Output the [X, Y] coordinate of the center of the cell containing the given text.  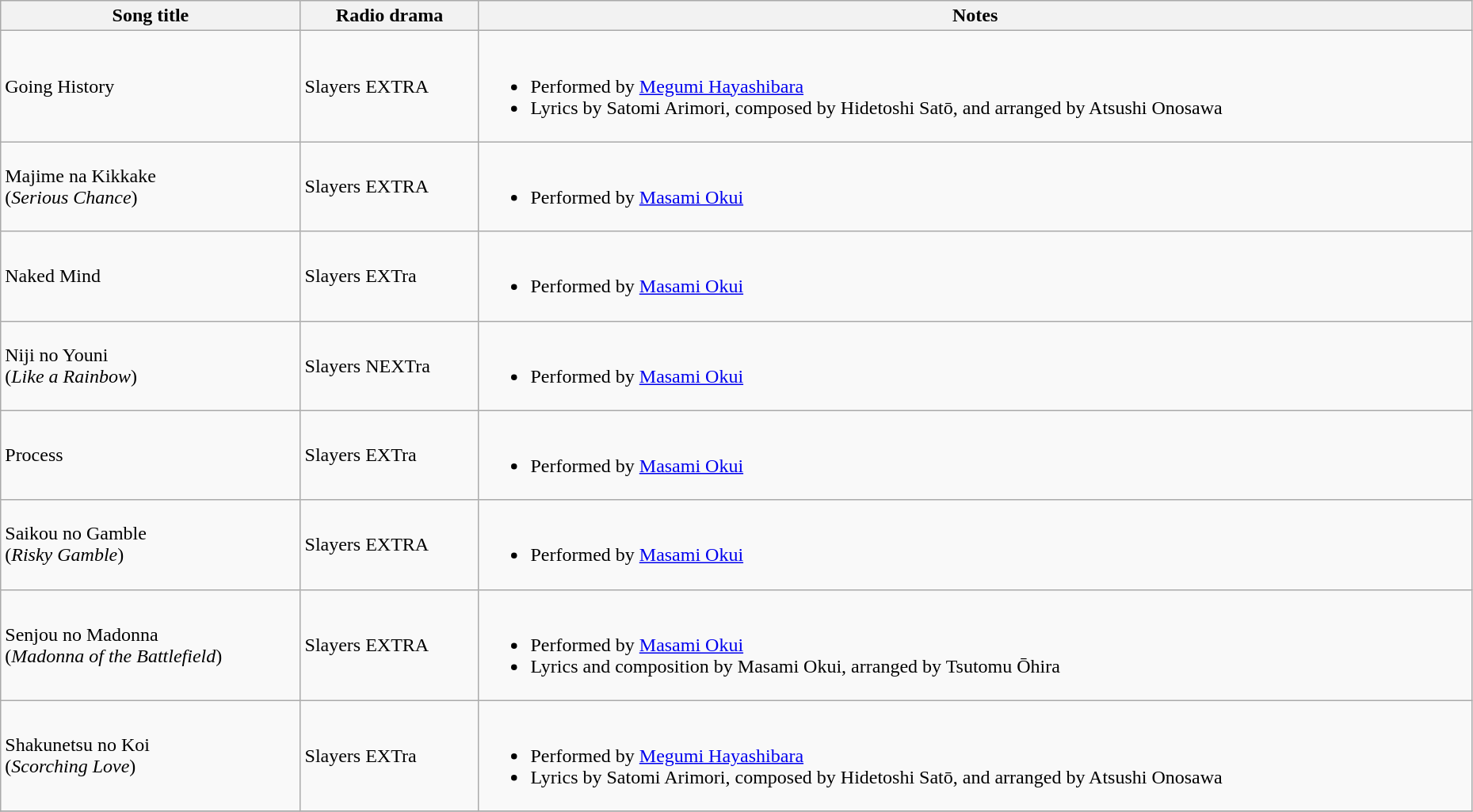
Radio drama [390, 16]
Niji no Youni(Like a Rainbow) [151, 366]
Notes [975, 16]
Majime na Kikkake(Serious Chance) [151, 187]
Process [151, 455]
Shakunetsu no Koi(Scorching Love) [151, 756]
Going History [151, 86]
Naked Mind [151, 276]
Saikou no Gamble(Risky Gamble) [151, 545]
Slayers NEXTra [390, 366]
Senjou no Madonna(Madonna of the Battlefield) [151, 645]
Performed by Masami OkuiLyrics and composition by Masami Okui, arranged by Tsutomu Ōhira [975, 645]
Song title [151, 16]
